Find where the given text appears and provide that cell's center as [x, y] coordinate. 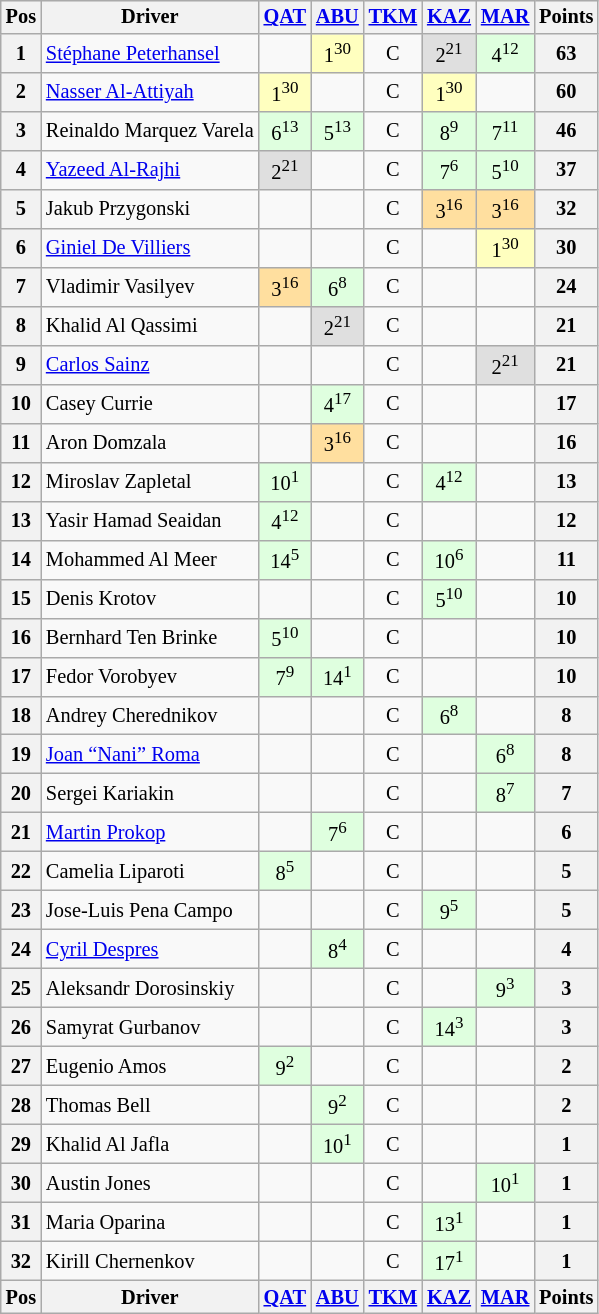
Martin Prokop [150, 832]
Sergei Kariakin [150, 794]
19 [21, 754]
84 [338, 950]
145 [285, 560]
Khalid Al Qassimi [150, 326]
417 [338, 404]
Andrey Cherednikov [150, 716]
27 [21, 1066]
15 [21, 598]
Camelia Liparoti [150, 872]
22 [21, 872]
613 [285, 132]
171 [449, 1260]
Yazeed Al-Rajhi [150, 170]
Nasser Al-Attiyah [150, 92]
Miroslav Zapletal [150, 482]
Cyril Despres [150, 950]
28 [21, 1106]
Carlos Sainz [150, 364]
18 [21, 716]
14 [21, 560]
143 [449, 1028]
89 [449, 132]
Joan “Nani” Roma [150, 754]
Jose-Luis Pena Campo [150, 910]
79 [285, 676]
9 [21, 364]
23 [21, 910]
Aleksandr Dorosinskiy [150, 988]
Casey Currie [150, 404]
37 [566, 170]
20 [21, 794]
Vladimir Vasilyev [150, 288]
Bernhard Ten Brinke [150, 638]
26 [21, 1028]
Stéphane Peterhansel [150, 54]
Aron Domzala [150, 442]
Maria Oparina [150, 1222]
106 [449, 560]
46 [566, 132]
Khalid Al Jafla [150, 1144]
Jakub Przygonski [150, 210]
Giniel De Villiers [150, 248]
Denis Krotov [150, 598]
Yasir Hamad Seaidan [150, 520]
63 [566, 54]
Kirill Chernenkov [150, 1260]
60 [566, 92]
141 [338, 676]
85 [285, 872]
131 [449, 1222]
25 [21, 988]
Thomas Bell [150, 1106]
Fedor Vorobyev [150, 676]
Mohammed Al Meer [150, 560]
Samyrat Gurbanov [150, 1028]
93 [505, 988]
711 [505, 132]
87 [505, 794]
Reinaldo Marquez Varela [150, 132]
Austin Jones [150, 1182]
513 [338, 132]
95 [449, 910]
29 [21, 1144]
31 [21, 1222]
Eugenio Amos [150, 1066]
